Extract the (x, y) coordinate from the center of the cell holding the provided text.  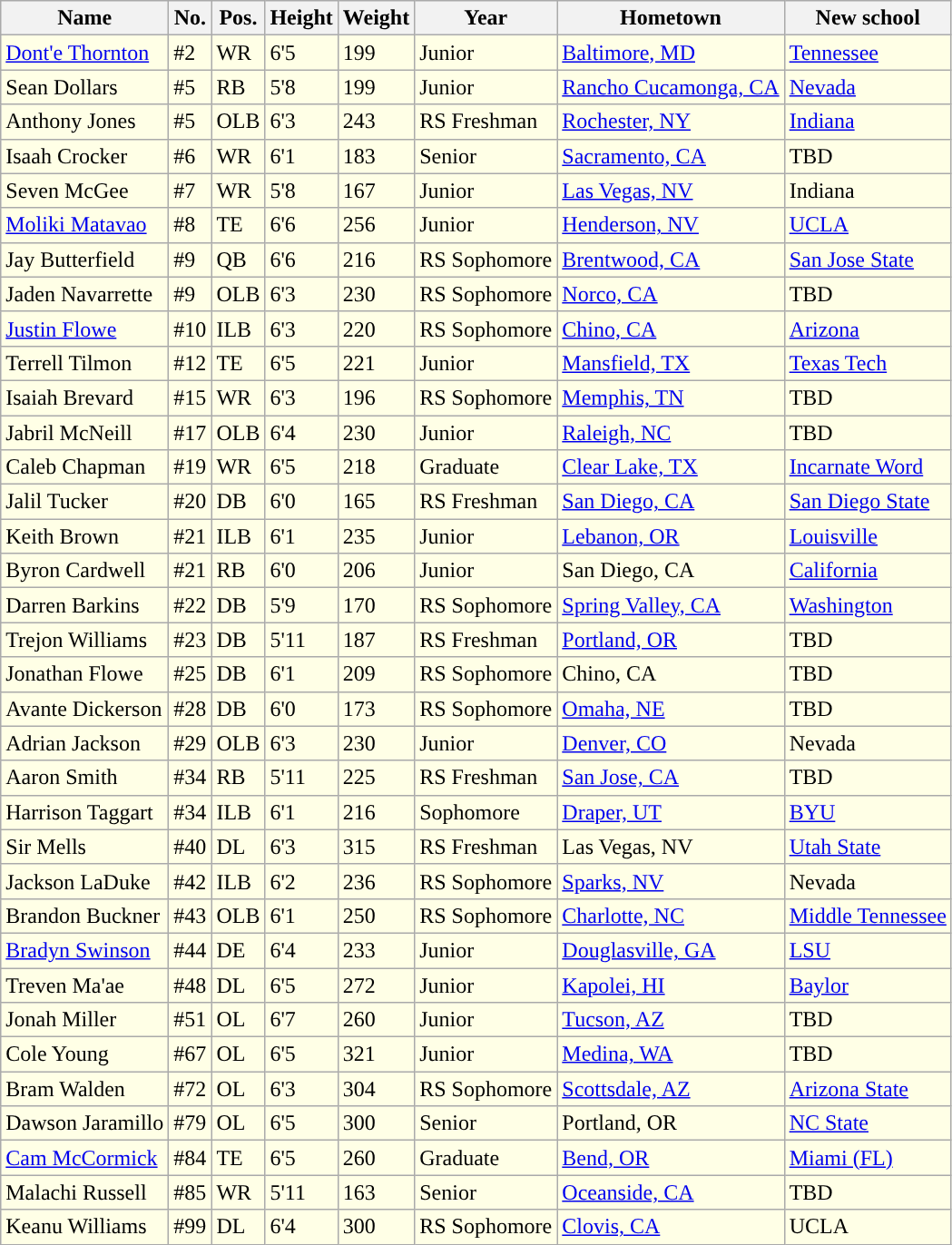
Draper, UT (671, 812)
Medina, WA (671, 1054)
Rochester, NY (671, 122)
Cam McCormick (85, 1158)
Seven McGee (85, 191)
Tennessee (868, 53)
Denver, CO (671, 743)
Sophomore (486, 812)
Weight (376, 18)
Year (486, 18)
Texas Tech (868, 363)
DE (238, 950)
Treven Ma'ae (85, 985)
Raleigh, NC (671, 433)
Jonah Miller (85, 1020)
Bram Walden (85, 1089)
Harrison Taggart (85, 812)
#17 (191, 433)
#79 (191, 1123)
Brandon Buckner (85, 916)
250 (376, 916)
#2 (191, 53)
Height (301, 18)
#25 (191, 674)
BYU (868, 812)
Sean Dollars (85, 87)
Avante Dickerson (85, 709)
233 (376, 950)
Arizona (868, 328)
Miami (FL) (868, 1158)
#8 (191, 225)
Henderson, NV (671, 225)
Spring Valley, CA (671, 605)
#12 (191, 363)
#7 (191, 191)
#85 (191, 1192)
218 (376, 467)
No. (191, 18)
Middle Tennessee (868, 916)
#15 (191, 397)
#6 (191, 156)
Arizona State (868, 1089)
Dawson Jaramillo (85, 1123)
235 (376, 536)
Brentwood, CA (671, 260)
Caleb Chapman (85, 467)
167 (376, 191)
Keanu Williams (85, 1227)
Scottsdale, AZ (671, 1089)
Anthony Jones (85, 122)
Mansfield, TX (671, 363)
California (868, 571)
187 (376, 640)
#67 (191, 1054)
Memphis, TN (671, 397)
#51 (191, 1020)
#22 (191, 605)
Rancho Cucamonga, CA (671, 87)
San Jose, CA (671, 778)
Justin Flowe (85, 328)
221 (376, 363)
Charlotte, NC (671, 916)
#43 (191, 916)
Sir Mells (85, 847)
Jay Butterfield (85, 260)
Dont'e Thornton (85, 53)
Washington (868, 605)
San Diego State (868, 502)
Trejon Williams (85, 640)
Lebanon, OR (671, 536)
196 (376, 397)
#99 (191, 1227)
Aaron Smith (85, 778)
NC State (868, 1123)
Moliki Matavao (85, 225)
Jalil Tucker (85, 502)
220 (376, 328)
Tucson, AZ (671, 1020)
Utah State (868, 847)
Omaha, NE (671, 709)
236 (376, 881)
Jonathan Flowe (85, 674)
Baltimore, MD (671, 53)
#48 (191, 985)
Byron Cardwell (85, 571)
Cole Young (85, 1054)
173 (376, 709)
Jabril McNeill (85, 433)
183 (376, 156)
Isaah Crocker (85, 156)
Malachi Russell (85, 1192)
5'9 (301, 605)
Sparks, NV (671, 881)
272 (376, 985)
Adrian Jackson (85, 743)
163 (376, 1192)
Louisville (868, 536)
#44 (191, 950)
#72 (191, 1089)
Hometown (671, 18)
225 (376, 778)
Darren Barkins (85, 605)
LSU (868, 950)
315 (376, 847)
#84 (191, 1158)
Jackson LaDuke (85, 881)
Clear Lake, TX (671, 467)
6'7 (301, 1020)
#40 (191, 847)
206 (376, 571)
#20 (191, 502)
Kapolei, HI (671, 985)
Bend, OR (671, 1158)
Incarnate Word (868, 467)
304 (376, 1089)
Keith Brown (85, 536)
Sacramento, CA (671, 156)
New school (868, 18)
6'2 (301, 881)
Isaiah Brevard (85, 397)
#10 (191, 328)
Bradyn Swinson (85, 950)
#28 (191, 709)
Pos. (238, 18)
Clovis, CA (671, 1227)
256 (376, 225)
Douglasville, GA (671, 950)
209 (376, 674)
Norco, CA (671, 294)
Name (85, 18)
170 (376, 605)
QB (238, 260)
243 (376, 122)
#42 (191, 881)
#23 (191, 640)
#29 (191, 743)
Baylor (868, 985)
Oceanside, CA (671, 1192)
165 (376, 502)
321 (376, 1054)
Terrell Tilmon (85, 363)
#19 (191, 467)
San Jose State (868, 260)
Jaden Navarrette (85, 294)
